From the cell containing the given text, extract its center point as (X, Y) coordinate. 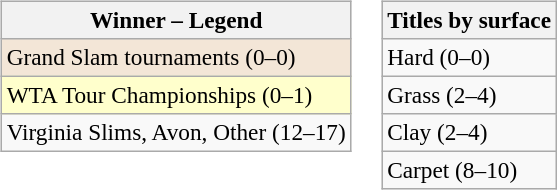
Virginia Slims, Avon, Other (12–17) (176, 133)
Winner – Legend (176, 20)
Grand Slam tournaments (0–0) (176, 57)
WTA Tour Championships (0–1) (176, 95)
Clay (2–4) (470, 133)
Carpet (8–10) (470, 171)
Titles by surface (470, 20)
Hard (0–0) (470, 57)
Grass (2–4) (470, 95)
